Provide the [x, y] coordinate of the cell's center where the given text is located.  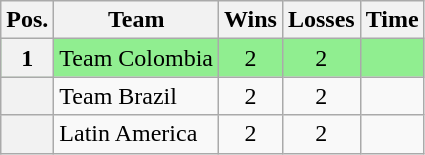
Wins [251, 20]
Pos. [28, 20]
Team [136, 20]
Time [392, 20]
Team Colombia [136, 58]
1 [28, 58]
Latin America [136, 134]
Losses [321, 20]
Team Brazil [136, 96]
